Find where the given text appears and provide that cell's center as [X, Y] coordinate. 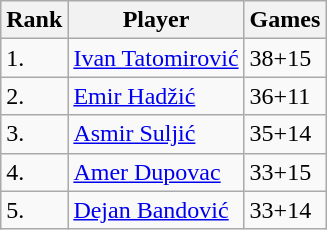
3. [34, 134]
33+15 [285, 172]
38+15 [285, 58]
Ivan Tatomirović [156, 58]
35+14 [285, 134]
1. [34, 58]
2. [34, 96]
Games [285, 20]
Rank [34, 20]
Amer Dupovac [156, 172]
Asmir Suljić [156, 134]
Dejan Bandović [156, 210]
Player [156, 20]
4. [34, 172]
33+14 [285, 210]
Emir Hadžić [156, 96]
36+11 [285, 96]
5. [34, 210]
